Detect which cell encompasses the target text, then output its [x, y] center coordinate. 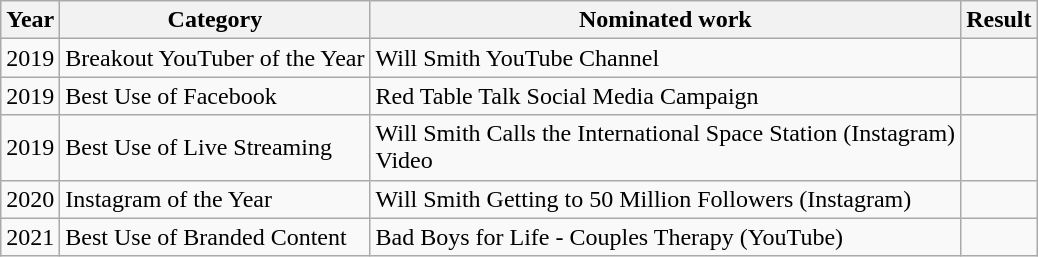
Will Smith YouTube Channel [666, 58]
Year [30, 20]
Instagram of the Year [215, 199]
Best Use of Facebook [215, 96]
Will Smith Getting to 50 Million Followers (Instagram) [666, 199]
Result [999, 20]
Breakout YouTuber of the Year [215, 58]
Nominated work [666, 20]
Will Smith Calls the International Space Station (Instagram)Video [666, 148]
Red Table Talk Social Media Campaign [666, 96]
Category [215, 20]
Bad Boys for Life - Couples Therapy (YouTube) [666, 237]
Best Use of Live Streaming [215, 148]
2020 [30, 199]
Best Use of Branded Content [215, 237]
2021 [30, 237]
